Detect which cell encompasses the target text, then output its [X, Y] center coordinate. 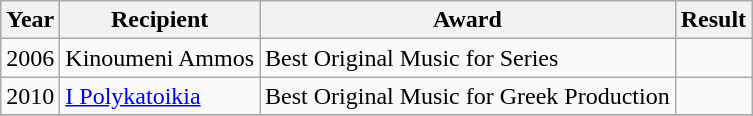
Best Original Music for Greek Production [468, 96]
Kinoumeni Ammos [160, 58]
2010 [30, 96]
Best Original Music for Series [468, 58]
2006 [30, 58]
Award [468, 20]
Year [30, 20]
Result [713, 20]
I Polykatoikia [160, 96]
Recipient [160, 20]
